For the text-containing cell, return its midpoint in (X, Y) coordinate format. 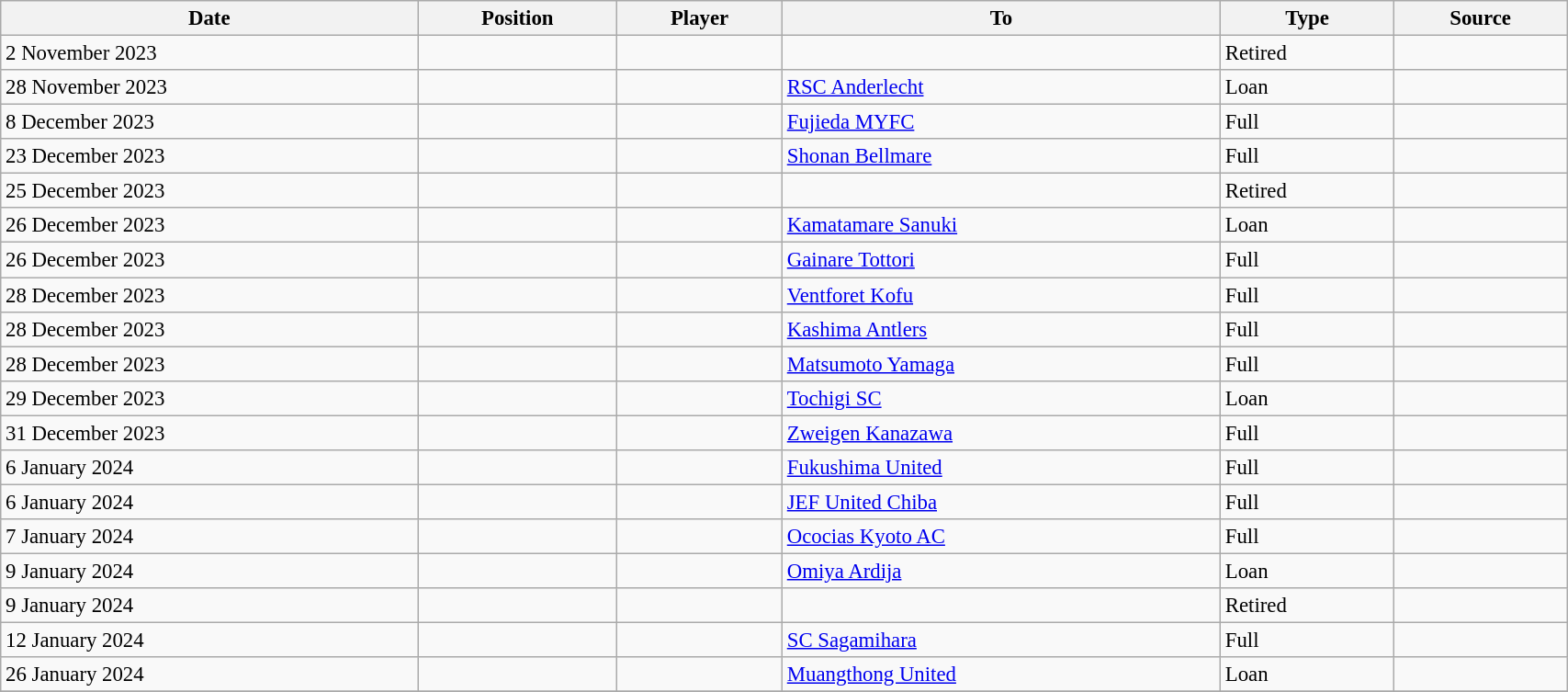
Fujieda MYFC (1001, 122)
Muangthong United (1001, 675)
Ventforet Kofu (1001, 295)
Shonan Bellmare (1001, 156)
Type (1306, 18)
Zweigen Kanazawa (1001, 433)
Date (209, 18)
Player (700, 18)
Kashima Antlers (1001, 329)
26 January 2024 (209, 675)
8 December 2023 (209, 122)
29 December 2023 (209, 398)
Omiya Ardija (1001, 571)
Source (1481, 18)
Gainare Tottori (1001, 260)
23 December 2023 (209, 156)
7 January 2024 (209, 537)
31 December 2023 (209, 433)
12 January 2024 (209, 641)
SC Sagamihara (1001, 641)
28 November 2023 (209, 87)
Tochigi SC (1001, 398)
Position (518, 18)
2 November 2023 (209, 53)
RSC Anderlecht (1001, 87)
Kamatamare Sanuki (1001, 225)
25 December 2023 (209, 191)
To (1001, 18)
Fukushima United (1001, 468)
JEF United Chiba (1001, 502)
Matsumoto Yamaga (1001, 364)
Ococias Kyoto AC (1001, 537)
